Pinpoint the cell where the given text exists, returning its [x, y] midpoint coordinate. 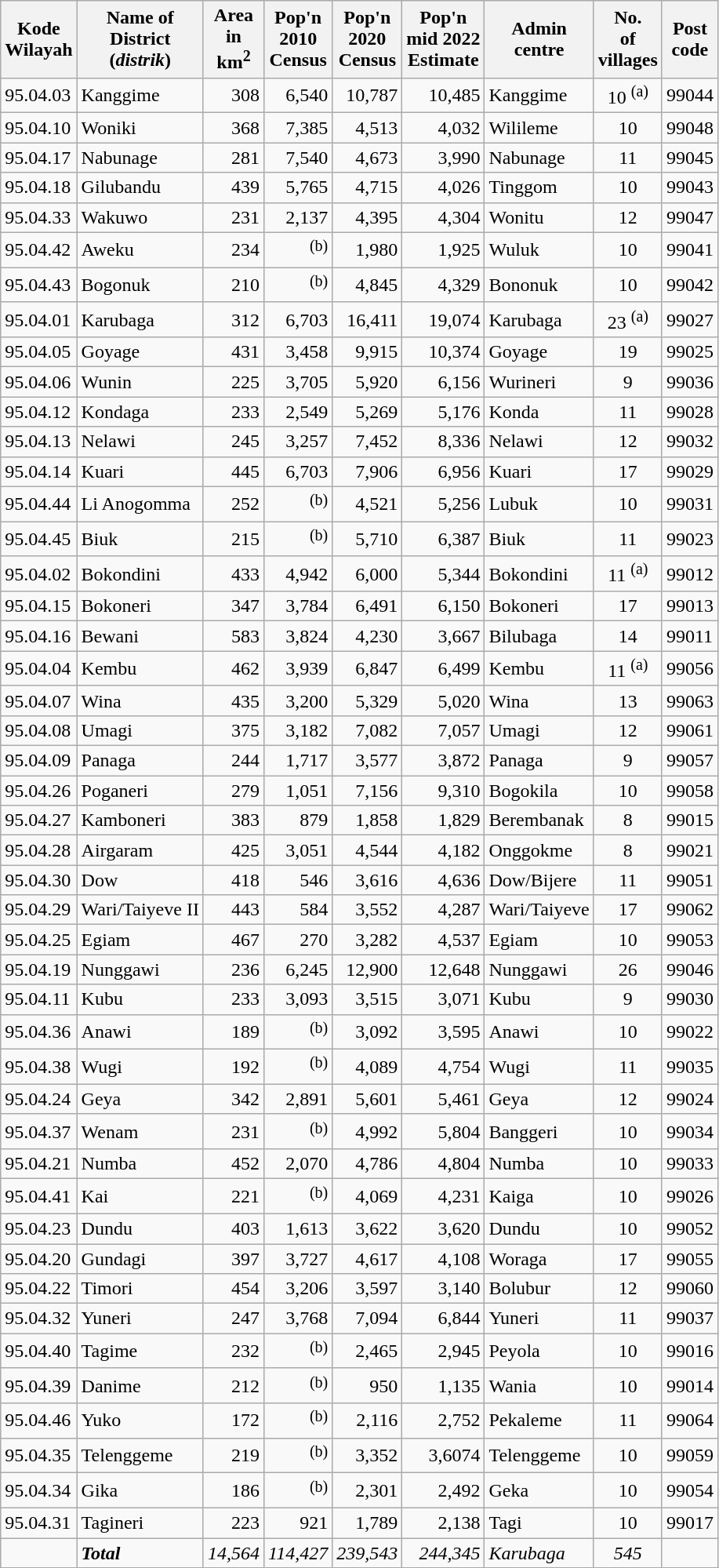
Kode Wilayah [39, 39]
5,804 [444, 1131]
2,116 [367, 1421]
4,230 [367, 636]
3,071 [444, 999]
2,945 [444, 1351]
7,452 [367, 442]
95.04.09 [39, 761]
431 [234, 352]
4,287 [444, 910]
99028 [690, 412]
2,492 [444, 1490]
4,304 [444, 217]
19,074 [444, 320]
10,374 [444, 352]
2,465 [367, 1351]
95.04.23 [39, 1228]
99044 [690, 96]
99024 [690, 1099]
Wari/Taiyeve II [140, 910]
Li Anogomma [140, 504]
5,461 [444, 1099]
99047 [690, 217]
95.04.12 [39, 412]
1,980 [367, 249]
99030 [690, 999]
10,485 [444, 96]
95.04.33 [39, 217]
99060 [690, 1289]
95.04.29 [39, 910]
375 [234, 730]
95.04.02 [39, 574]
95.04.24 [39, 1099]
19 [627, 352]
1,613 [298, 1228]
Tagi [539, 1523]
4,026 [444, 187]
Bogokila [539, 791]
99029 [690, 471]
3,182 [298, 730]
99064 [690, 1421]
4,942 [298, 574]
99054 [690, 1490]
4,715 [367, 187]
4,032 [444, 128]
4,544 [367, 850]
4,069 [367, 1197]
3,990 [444, 158]
99031 [690, 504]
6,844 [444, 1319]
Dow [140, 880]
99027 [690, 320]
7,156 [367, 791]
9,310 [444, 791]
95.04.28 [39, 850]
95.04.32 [39, 1319]
186 [234, 1490]
99034 [690, 1131]
279 [234, 791]
3,667 [444, 636]
Yuko [140, 1421]
99059 [690, 1456]
245 [234, 442]
95.04.39 [39, 1385]
192 [234, 1067]
443 [234, 910]
7,540 [298, 158]
99055 [690, 1259]
95.04.16 [39, 636]
Total [140, 1553]
Kaiga [539, 1197]
Berembanak [539, 820]
342 [234, 1099]
95.04.43 [39, 286]
3,784 [298, 606]
Pop'n 2010Census [298, 39]
99041 [690, 249]
26 [627, 970]
No. ofvillages [627, 39]
95.04.06 [39, 382]
1,858 [367, 820]
95.04.34 [39, 1490]
418 [234, 880]
Wunin [140, 382]
4,231 [444, 1197]
210 [234, 286]
Gundagi [140, 1259]
95.04.13 [39, 442]
99042 [690, 286]
1,789 [367, 1523]
95.04.15 [39, 606]
2,137 [298, 217]
4,395 [367, 217]
95.04.01 [39, 320]
14,564 [234, 1553]
99037 [690, 1319]
4,329 [444, 286]
5,920 [367, 382]
3,257 [298, 442]
5,020 [444, 700]
Tagime [140, 1351]
95.04.20 [39, 1259]
921 [298, 1523]
Gika [140, 1490]
3,6074 [444, 1456]
584 [298, 910]
3,824 [298, 636]
95.04.27 [39, 820]
99014 [690, 1385]
Tagineri [140, 1523]
397 [234, 1259]
546 [298, 880]
3,620 [444, 1228]
95.04.42 [39, 249]
433 [234, 574]
3,616 [367, 880]
99011 [690, 636]
95.04.46 [39, 1421]
3,200 [298, 700]
95.04.26 [39, 791]
99023 [690, 540]
14 [627, 636]
Geka [539, 1490]
Wakuwo [140, 217]
2,549 [298, 412]
95.04.41 [39, 1197]
Wonitu [539, 217]
4,537 [444, 940]
10,787 [367, 96]
95.04.44 [39, 504]
99025 [690, 352]
8,336 [444, 442]
99022 [690, 1032]
225 [234, 382]
99056 [690, 668]
99053 [690, 940]
Bewani [140, 636]
879 [298, 820]
13 [627, 700]
454 [234, 1289]
247 [234, 1319]
6,150 [444, 606]
Aweku [140, 249]
4,673 [367, 158]
99013 [690, 606]
3,282 [367, 940]
23 (a) [627, 320]
99061 [690, 730]
95.04.14 [39, 471]
95.04.45 [39, 540]
6,387 [444, 540]
1,135 [444, 1385]
4,182 [444, 850]
3,622 [367, 1228]
7,082 [367, 730]
3,092 [367, 1032]
270 [298, 940]
2,752 [444, 1421]
312 [234, 320]
99033 [690, 1164]
95.04.37 [39, 1131]
6,491 [367, 606]
435 [234, 700]
545 [627, 1553]
95.04.38 [39, 1067]
99052 [690, 1228]
Kai [140, 1197]
95.04.19 [39, 970]
99043 [690, 187]
95.04.30 [39, 880]
10 (a) [627, 96]
99032 [690, 442]
4,089 [367, 1067]
Tinggom [539, 187]
2,301 [367, 1490]
172 [234, 1421]
99057 [690, 761]
Bononuk [539, 286]
1,829 [444, 820]
452 [234, 1164]
4,513 [367, 128]
6,847 [367, 668]
99035 [690, 1067]
Admincentre [539, 39]
95.04.11 [39, 999]
4,108 [444, 1259]
3,515 [367, 999]
3,140 [444, 1289]
219 [234, 1456]
215 [234, 540]
95.04.07 [39, 700]
114,427 [298, 1553]
95.04.35 [39, 1456]
5,344 [444, 574]
2,070 [298, 1164]
Kamboneri [140, 820]
4,521 [367, 504]
7,385 [298, 128]
99058 [690, 791]
Area inkm2 [234, 39]
7,906 [367, 471]
95.04.40 [39, 1351]
3,458 [298, 352]
95.04.17 [39, 158]
1,051 [298, 791]
12,648 [444, 970]
95.04.10 [39, 128]
Wania [539, 1385]
6,499 [444, 668]
99046 [690, 970]
583 [234, 636]
Pekaleme [539, 1421]
308 [234, 96]
4,636 [444, 880]
Gilubandu [140, 187]
383 [234, 820]
95.04.03 [39, 96]
95.04.21 [39, 1164]
99012 [690, 574]
3,051 [298, 850]
Wuluk [539, 249]
3,872 [444, 761]
3,595 [444, 1032]
5,765 [298, 187]
1,717 [298, 761]
189 [234, 1032]
Banggeri [539, 1131]
Postcode [690, 39]
223 [234, 1523]
1,925 [444, 249]
2,138 [444, 1523]
95.04.08 [39, 730]
4,845 [367, 286]
4,786 [367, 1164]
5,269 [367, 412]
95.04.36 [39, 1032]
3,727 [298, 1259]
95.04.25 [39, 940]
9,915 [367, 352]
244 [234, 761]
Woraga [539, 1259]
Name ofDistrict(distrik) [140, 39]
Konda [539, 412]
4,617 [367, 1259]
99048 [690, 128]
Wilileme [539, 128]
239,543 [367, 1553]
99036 [690, 382]
6,000 [367, 574]
439 [234, 187]
5,601 [367, 1099]
95.04.31 [39, 1523]
Airgaram [140, 850]
5,710 [367, 540]
4,754 [444, 1067]
Kondaga [140, 412]
3,705 [298, 382]
368 [234, 128]
Timori [140, 1289]
Bolubur [539, 1289]
212 [234, 1385]
Onggokme [539, 850]
Bogonuk [140, 286]
3,552 [367, 910]
7,094 [367, 1319]
6,956 [444, 471]
Pop'n 2020Census [367, 39]
Danime [140, 1385]
403 [234, 1228]
Woniki [140, 128]
6,245 [298, 970]
Wurineri [539, 382]
Lubuk [539, 504]
16,411 [367, 320]
Pop'n mid 2022Estimate [444, 39]
4,804 [444, 1164]
99063 [690, 700]
99015 [690, 820]
7,057 [444, 730]
95.04.05 [39, 352]
252 [234, 504]
5,329 [367, 700]
347 [234, 606]
6,540 [298, 96]
99062 [690, 910]
99026 [690, 1197]
99045 [690, 158]
5,176 [444, 412]
95.04.18 [39, 187]
3,597 [367, 1289]
Wari/Taiyeve [539, 910]
3,577 [367, 761]
Peyola [539, 1351]
6,156 [444, 382]
Wenam [140, 1131]
Poganeri [140, 791]
467 [234, 940]
425 [234, 850]
244,345 [444, 1553]
221 [234, 1197]
4,992 [367, 1131]
Bilubaga [539, 636]
99021 [690, 850]
3,206 [298, 1289]
99017 [690, 1523]
3,939 [298, 668]
3,352 [367, 1456]
234 [234, 249]
950 [367, 1385]
12,900 [367, 970]
95.04.04 [39, 668]
Dow/Bijere [539, 880]
5,256 [444, 504]
281 [234, 158]
236 [234, 970]
3,093 [298, 999]
232 [234, 1351]
99016 [690, 1351]
99051 [690, 880]
95.04.22 [39, 1289]
462 [234, 668]
3,768 [298, 1319]
2,891 [298, 1099]
445 [234, 471]
